Detect which cell encompasses the target text, then output its (X, Y) center coordinate. 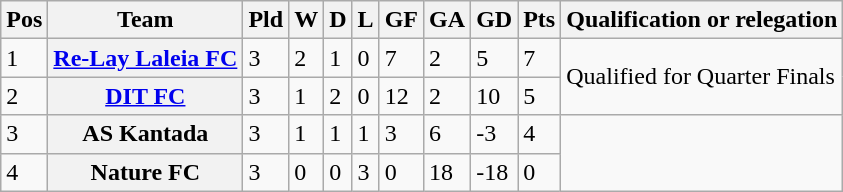
L (366, 20)
Pld (266, 20)
DIT FC (146, 96)
6 (448, 134)
-18 (494, 172)
GF (401, 20)
W (306, 20)
Pos (24, 20)
Nature FC (146, 172)
Qualification or relegation (702, 20)
10 (494, 96)
AS Kantada (146, 134)
18 (448, 172)
12 (401, 96)
Re-Lay Laleia FC (146, 58)
-3 (494, 134)
Qualified for Quarter Finals (702, 77)
GD (494, 20)
D (338, 20)
GA (448, 20)
Team (146, 20)
Pts (540, 20)
